From the cell containing the given text, extract its center point as [x, y] coordinate. 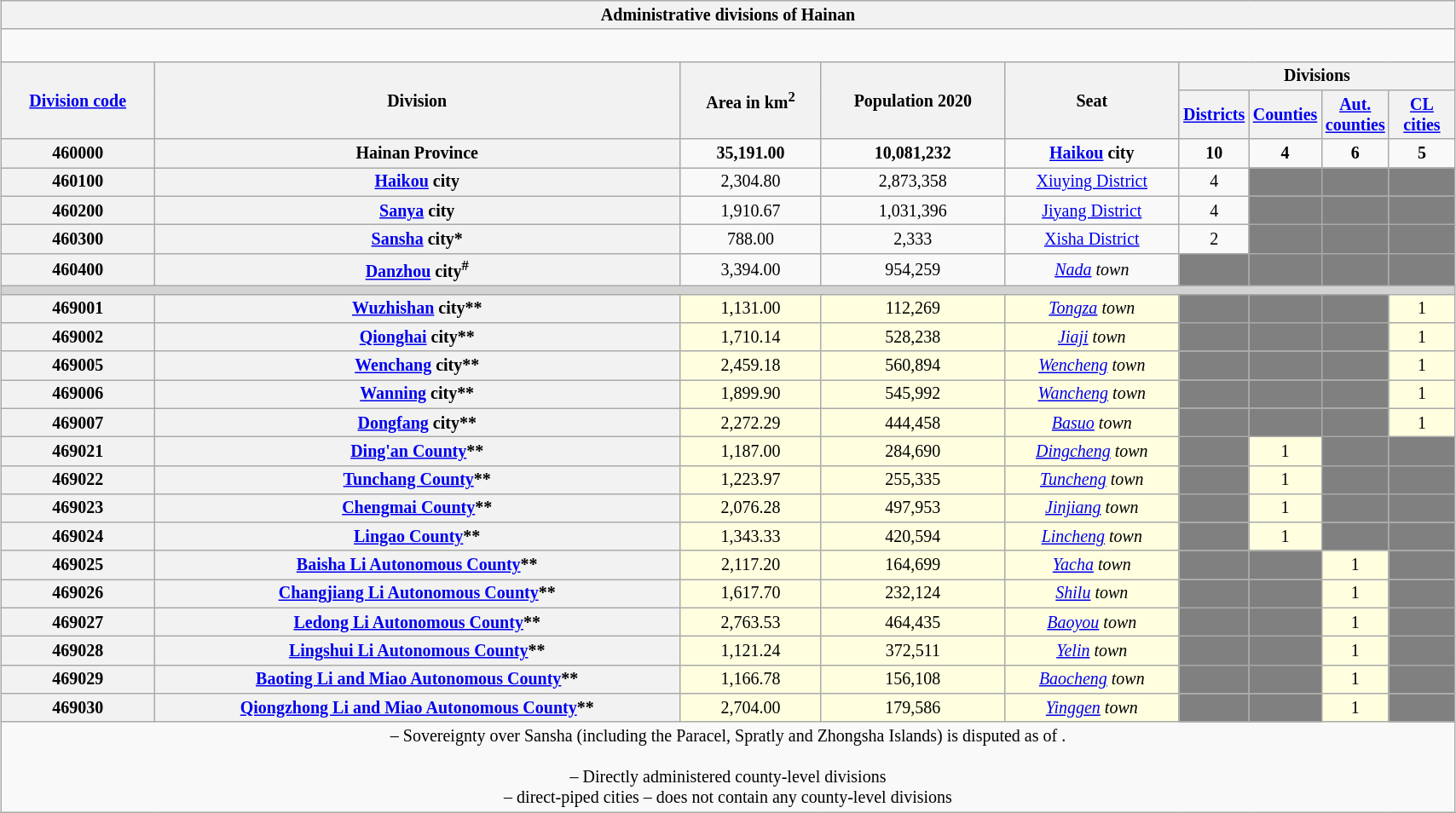
35,191.00 [751, 153]
460000 [78, 153]
1,187.00 [751, 452]
Lingao County** [418, 537]
156,108 [912, 680]
Sanya city [418, 210]
469001 [78, 308]
954,259 [912, 269]
Basuo town [1091, 423]
Yelin town [1091, 651]
Administrative divisions of Hainan [728, 15]
1,121.24 [751, 651]
Tongza town [1091, 308]
Yacha town [1091, 566]
Population 2020 [912, 101]
2 [1214, 239]
460300 [78, 239]
460100 [78, 182]
Hainan Province [418, 153]
6 [1355, 153]
284,690 [912, 452]
460400 [78, 269]
469023 [78, 508]
469028 [78, 651]
Xisha District [1091, 239]
420,594 [912, 537]
1,223.97 [751, 479]
Baoting Li and Miao Autonomous County** [418, 680]
Tunchang County** [418, 479]
Nada town [1091, 269]
497,953 [912, 508]
Ledong Li Autonomous County** [418, 622]
Changjiang Li Autonomous County** [418, 593]
5 [1422, 153]
1,617.70 [751, 593]
Danzhou city# [418, 269]
Qionghai city** [418, 337]
232,124 [912, 593]
Jiaji town [1091, 337]
10,081,232 [912, 153]
Dingcheng town [1091, 452]
Baoyou town [1091, 622]
464,435 [912, 622]
469006 [78, 394]
Division code [78, 101]
2,704.00 [751, 707]
1,166.78 [751, 680]
469021 [78, 452]
469025 [78, 566]
255,335 [912, 479]
2,873,358 [912, 182]
1,343.33 [751, 537]
Wuzhishan city** [418, 308]
1,910.67 [751, 210]
469027 [78, 622]
Divisions [1316, 77]
112,269 [912, 308]
Dongfang city** [418, 423]
460200 [78, 210]
Division [418, 101]
469024 [78, 537]
Sansha city* [418, 239]
10 [1214, 153]
Xiuying District [1091, 182]
Yinggen town [1091, 707]
1,031,396 [912, 210]
560,894 [912, 365]
2,304.80 [751, 182]
Baocheng town [1091, 680]
545,992 [912, 394]
2,076.28 [751, 508]
Qiongzhong Li and Miao Autonomous County** [418, 707]
Aut. counties [1355, 114]
Wanning city** [418, 394]
788.00 [751, 239]
469030 [78, 707]
Lincheng town [1091, 537]
469026 [78, 593]
1,899.90 [751, 394]
2,117.20 [751, 566]
469007 [78, 423]
Lingshui Li Autonomous County** [418, 651]
Wancheng town [1091, 394]
372,511 [912, 651]
Chengmai County** [418, 508]
Shilu town [1091, 593]
164,699 [912, 566]
3,394.00 [751, 269]
2,459.18 [751, 365]
1,131.00 [751, 308]
Wencheng town [1091, 365]
Counties [1286, 114]
2,272.29 [751, 423]
Area in km2 [751, 101]
179,586 [912, 707]
CL cities [1422, 114]
469022 [78, 479]
444,458 [912, 423]
Seat [1091, 101]
528,238 [912, 337]
469029 [78, 680]
Districts [1214, 114]
2,333 [912, 239]
469005 [78, 365]
Baisha Li Autonomous County** [418, 566]
Jinjiang town [1091, 508]
469002 [78, 337]
Wenchang city** [418, 365]
Jiyang District [1091, 210]
1,710.14 [751, 337]
Tuncheng town [1091, 479]
Ding'an County** [418, 452]
2,763.53 [751, 622]
